Identify which cell holds the provided text, then report its (x, y) central coordinate. 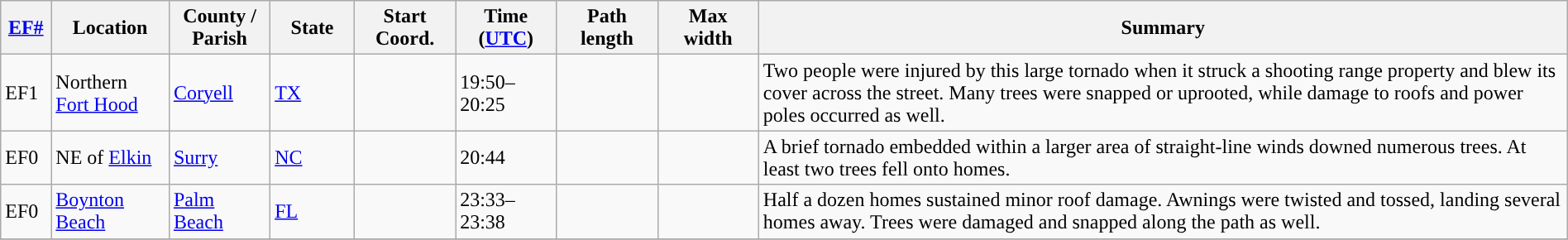
EF1 (26, 93)
Northern Fort Hood (111, 93)
County / Parish (219, 28)
State (313, 28)
Max width (708, 28)
Start Coord. (404, 28)
20:44 (506, 157)
NE of Elkin (111, 157)
FL (313, 212)
TX (313, 93)
Coryell (219, 93)
23:33–23:38 (506, 212)
Summary (1163, 28)
Location (111, 28)
Time (UTC) (506, 28)
NC (313, 157)
Path length (607, 28)
Boynton Beach (111, 212)
Palm Beach (219, 212)
EF# (26, 28)
19:50–20:25 (506, 93)
Surry (219, 157)
A brief tornado embedded within a larger area of straight-line winds downed numerous trees. At least two trees fell onto homes. (1163, 157)
